Output the (X, Y) coordinate of the center of the cell containing the given text.  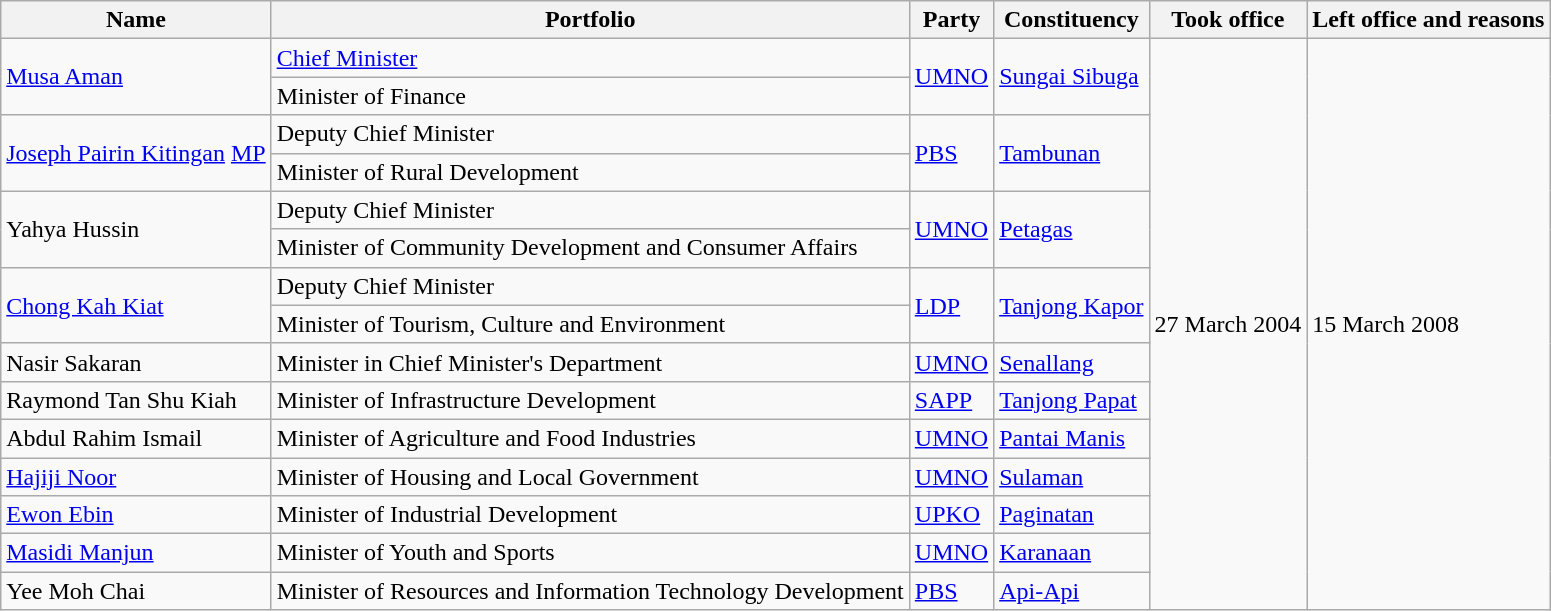
Minister of Infrastructure Development (590, 400)
Abdul Rahim Ismail (136, 438)
Karanaan (1072, 553)
Api-Api (1072, 591)
Name (136, 20)
Paginatan (1072, 515)
15 March 2008 (1428, 324)
Minister of Tourism, Culture and Environment (590, 324)
Tambunan (1072, 153)
Tanjong Papat (1072, 400)
Took office (1228, 20)
Pantai Manis (1072, 438)
Left office and reasons (1428, 20)
Yee Moh Chai (136, 591)
Constituency (1072, 20)
Party (951, 20)
Musa Aman (136, 77)
Tanjong Kapor (1072, 305)
LDP (951, 305)
Chong Kah Kiat (136, 305)
Minister of Youth and Sports (590, 553)
Chief Minister (590, 58)
Minister of Housing and Local Government (590, 477)
Minister of Rural Development (590, 172)
Portfolio (590, 20)
Nasir Sakaran (136, 362)
UPKO (951, 515)
Masidi Manjun (136, 553)
Joseph Pairin Kitingan MP (136, 153)
Petagas (1072, 229)
SAPP (951, 400)
27 March 2004 (1228, 324)
Minister of Industrial Development (590, 515)
Raymond Tan Shu Kiah (136, 400)
Sungai Sibuga (1072, 77)
Hajiji Noor (136, 477)
Sulaman (1072, 477)
Minister of Resources and Information Technology Development (590, 591)
Minister in Chief Minister's Department (590, 362)
Ewon Ebin (136, 515)
Yahya Hussin (136, 229)
Senallang (1072, 362)
Minister of Finance (590, 96)
Minister of Agriculture and Food Industries (590, 438)
Minister of Community Development and Consumer Affairs (590, 248)
